Extract the [X, Y] coordinate from the center of the cell holding the provided text.  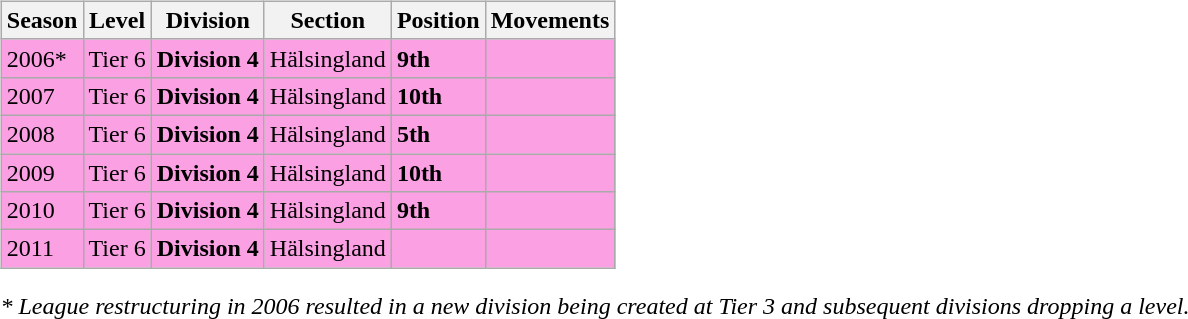
Movements [550, 20]
Level [117, 20]
Division [208, 20]
2009 [42, 173]
5th [438, 134]
Position [438, 20]
2011 [42, 249]
2006* [42, 58]
2008 [42, 134]
2010 [42, 211]
2007 [42, 96]
Section [328, 20]
Season [42, 20]
